Extract the [X, Y] coordinate from the center of the cell holding the provided text.  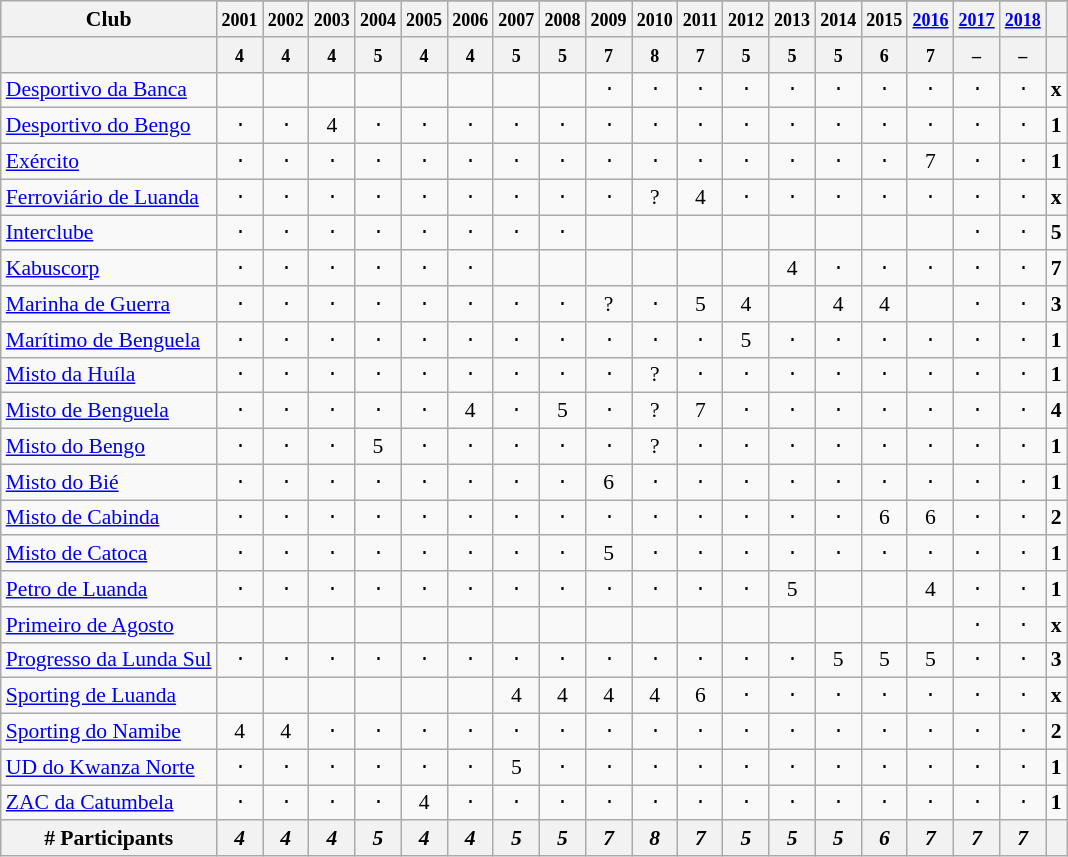
Exército [109, 162]
2017 [977, 19]
2011 [700, 19]
2003 [332, 19]
Interclube [109, 233]
Desportivo do Bengo [109, 126]
Misto do Bengo [109, 447]
Progresso da Lunda Sul [109, 660]
Sporting do Namibe [109, 732]
2004 [378, 19]
2005 [424, 19]
2012 [746, 19]
2016 [930, 19]
2014 [838, 19]
Club [109, 19]
Misto de Cabinda [109, 518]
Marítimo de Benguela [109, 340]
2009 [609, 19]
Primeiro de Agosto [109, 625]
ZAC da Catumbela [109, 803]
2006 [470, 19]
Misto de Catoca [109, 554]
Petro de Luanda [109, 589]
2008 [562, 19]
Desportivo da Banca [109, 90]
2013 [792, 19]
Misto do Bié [109, 482]
Misto de Benguela [109, 411]
2007 [516, 19]
2010 [655, 19]
Ferroviário de Luanda [109, 197]
# Participants [109, 839]
Marinha de Guerra [109, 304]
Sporting de Luanda [109, 696]
Misto da Huíla [109, 375]
2018 [1023, 19]
2015 [884, 19]
2002 [286, 19]
Kabuscorp [109, 269]
2001 [240, 19]
UD do Kwanza Norte [109, 767]
